Capture the cell that displays the provided text and extract its [X, Y] central coordinate. 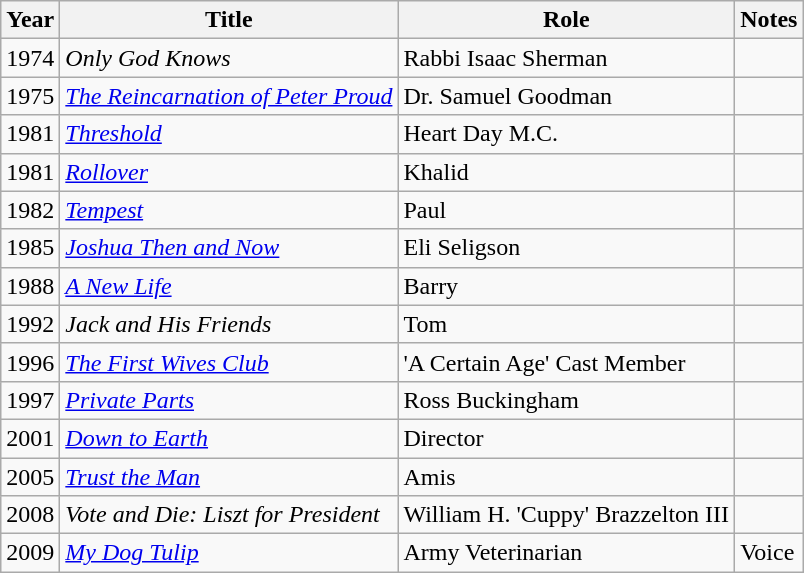
Heart Day M.C. [566, 134]
Threshold [229, 134]
Voice [769, 553]
2008 [30, 515]
Khalid [566, 172]
1992 [30, 324]
Title [229, 20]
Barry [566, 286]
Director [566, 438]
Role [566, 20]
Notes [769, 20]
Private Parts [229, 400]
2009 [30, 553]
Dr. Samuel Goodman [566, 96]
Joshua Then and Now [229, 248]
Vote and Die: Liszt for President [229, 515]
Only God Knows [229, 58]
Eli Seligson [566, 248]
Trust the Man [229, 477]
Down to Earth [229, 438]
1985 [30, 248]
'A Certain Age' Cast Member [566, 362]
Tom [566, 324]
Paul [566, 210]
1982 [30, 210]
Ross Buckingham [566, 400]
2001 [30, 438]
1974 [30, 58]
1975 [30, 96]
1997 [30, 400]
Tempest [229, 210]
The First Wives Club [229, 362]
Army Veterinarian [566, 553]
The Reincarnation of Peter Proud [229, 96]
1988 [30, 286]
Rollover [229, 172]
Amis [566, 477]
Jack and His Friends [229, 324]
William H. 'Cuppy' Brazzelton III [566, 515]
My Dog Tulip [229, 553]
2005 [30, 477]
1996 [30, 362]
A New Life [229, 286]
Year [30, 20]
Rabbi Isaac Sherman [566, 58]
